Pinpoint the cell where the given text exists, returning its [x, y] midpoint coordinate. 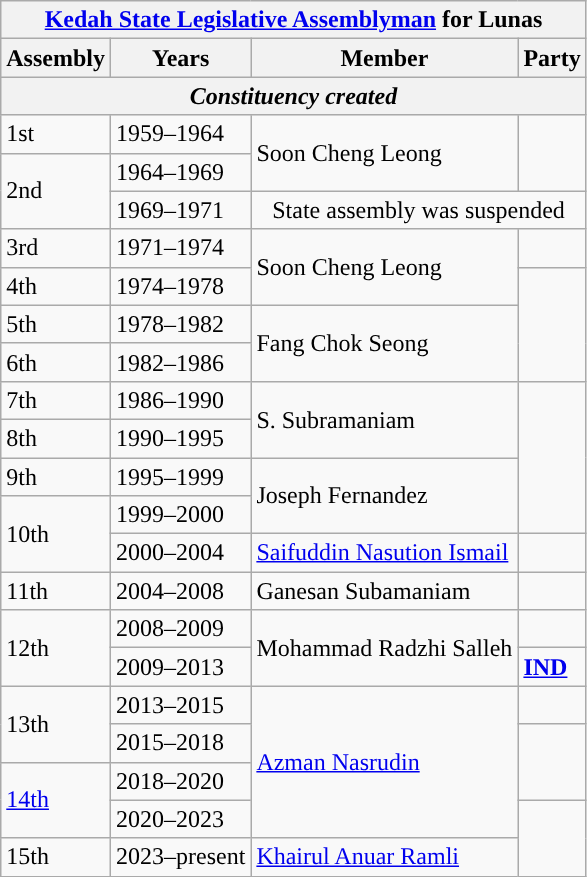
Khairul Anuar Ramli [384, 857]
14th [56, 800]
Kedah State Legislative Assemblyman for Lunas [294, 20]
10th [56, 534]
2008–2009 [180, 629]
2018–2020 [180, 781]
8th [56, 438]
1986–1990 [180, 400]
12th [56, 648]
2015–2018 [180, 743]
1999–2000 [180, 515]
4th [56, 286]
6th [56, 362]
Fang Chok Seong [384, 343]
2013–2015 [180, 705]
1990–1995 [180, 438]
IND [552, 667]
1964–1969 [180, 172]
1st [56, 134]
2nd [56, 191]
Mohammad Radzhi Salleh [384, 648]
9th [56, 477]
2000–2004 [180, 553]
1971–1974 [180, 248]
15th [56, 857]
2023–present [180, 857]
1969–1971 [180, 210]
11th [56, 591]
3rd [56, 248]
Party [552, 58]
Assembly [56, 58]
Years [180, 58]
13th [56, 724]
1974–1978 [180, 286]
Azman Nasrudin [384, 762]
S. Subramaniam [384, 419]
5th [56, 324]
1959–1964 [180, 134]
2020–2023 [180, 819]
Ganesan Subamaniam [384, 591]
State assembly was suspended [418, 210]
Joseph Fernandez [384, 496]
7th [56, 400]
1995–1999 [180, 477]
Member [384, 58]
1982–1986 [180, 362]
2004–2008 [180, 591]
2009–2013 [180, 667]
Constituency created [294, 96]
1978–1982 [180, 324]
Saifuddin Nasution Ismail [384, 553]
